Output the [X, Y] coordinate of the center of the cell containing the given text.  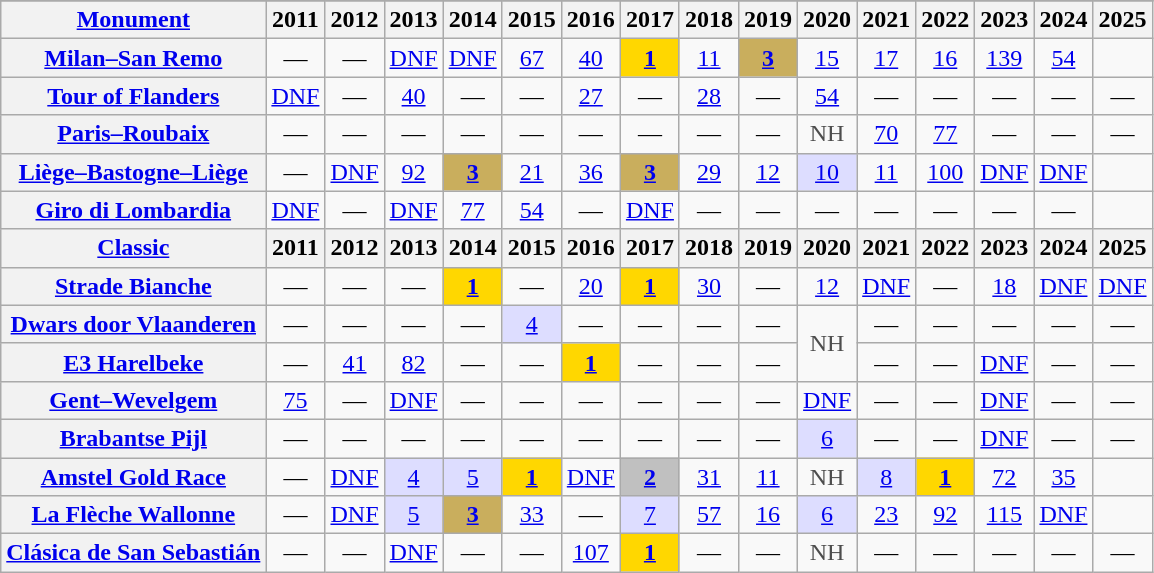
21 [532, 172]
82 [414, 362]
10 [828, 172]
Tour of Flanders [134, 96]
57 [708, 515]
100 [946, 172]
27 [590, 96]
36 [590, 172]
Milan–San Remo [134, 58]
30 [708, 286]
Strade Bianche [134, 286]
29 [708, 172]
23 [886, 515]
Dwars door Vlaanderen [134, 324]
Classic [134, 248]
107 [590, 553]
Liège–Bastogne–Liège [134, 172]
31 [708, 477]
70 [886, 134]
Monument [134, 20]
115 [1004, 515]
8 [886, 477]
33 [532, 515]
7 [650, 515]
41 [354, 362]
18 [1004, 286]
72 [1004, 477]
139 [1004, 58]
E3 Harelbeke [134, 362]
28 [708, 96]
Paris–Roubaix [134, 134]
20 [590, 286]
La Flèche Wallonne [134, 515]
Gent–Wevelgem [134, 400]
35 [1064, 477]
17 [886, 58]
Amstel Gold Race [134, 477]
Clásica de San Sebastián [134, 553]
2 [650, 477]
75 [296, 400]
67 [532, 58]
Brabantse Pijl [134, 438]
Giro di Lombardia [134, 210]
15 [828, 58]
